Provide the (X, Y) coordinate of the cell's center where the given text is located.  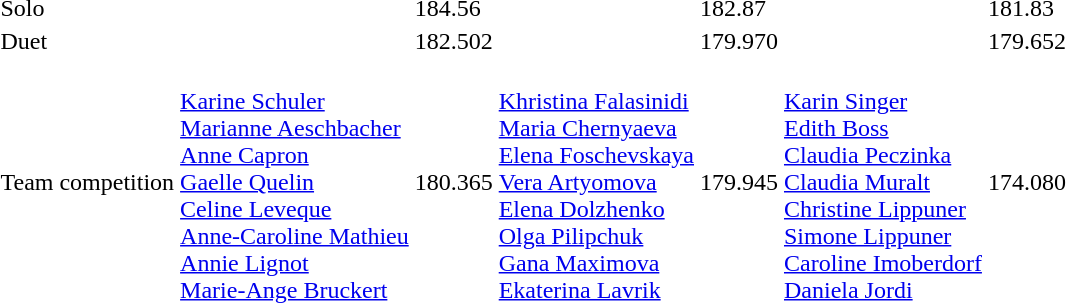
182.502 (454, 41)
179.970 (738, 41)
